Detect which cell encompasses the target text, then output its [x, y] center coordinate. 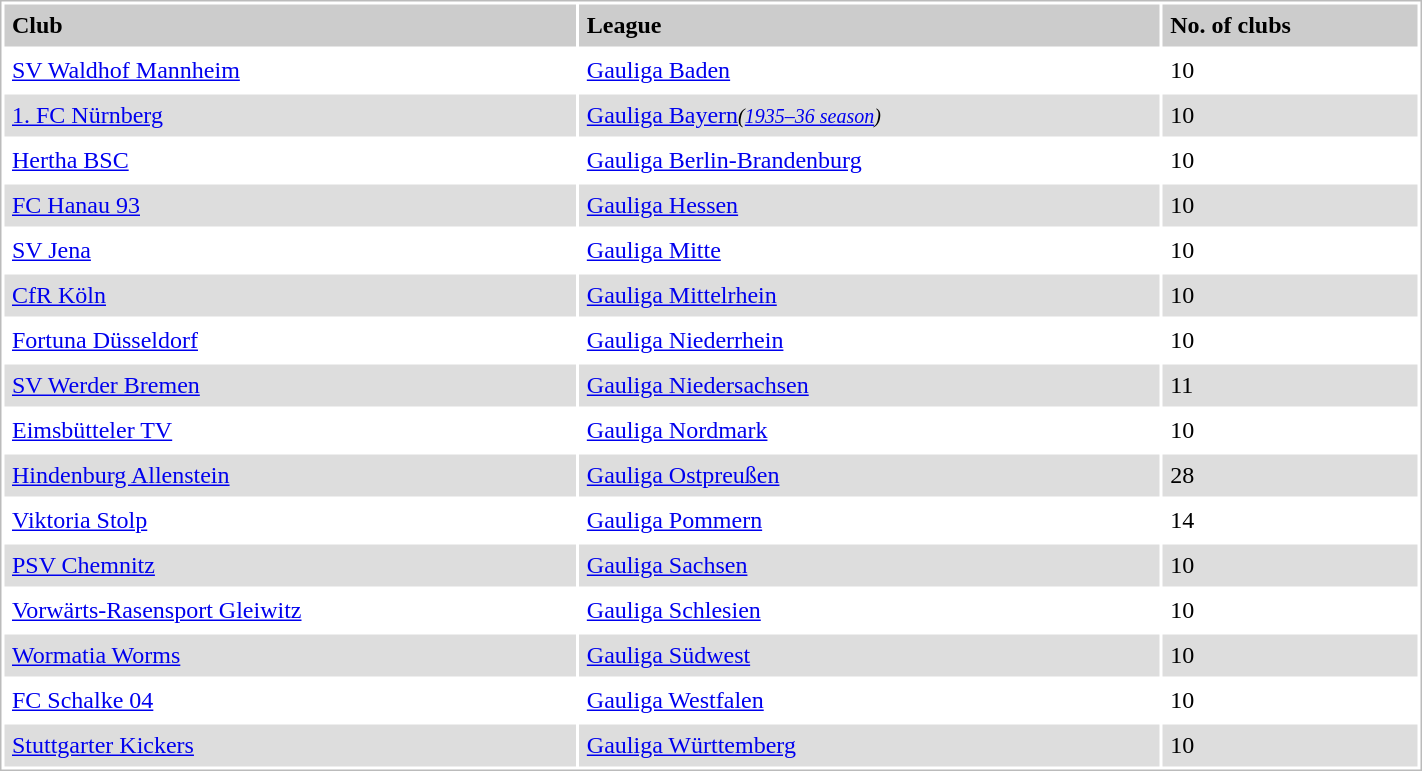
Gauliga Baden [869, 71]
Club [290, 25]
28 [1290, 475]
No. of clubs [1290, 25]
Wormatia Worms [290, 655]
Gauliga Südwest [869, 655]
Gauliga Berlin-Brandenburg [869, 161]
Hindenburg Allenstein [290, 475]
Viktoria Stolp [290, 521]
Gauliga Niedersachsen [869, 385]
SV Waldhof Mannheim [290, 71]
CfR Köln [290, 295]
Gauliga Mitte [869, 251]
Gauliga Mittelrhein [869, 295]
Gauliga Württemberg [869, 745]
Gauliga Ostpreußen [869, 475]
FC Hanau 93 [290, 205]
SV Jena [290, 251]
Hertha BSC [290, 161]
Gauliga Bayern(1935–36 season) [869, 115]
Gauliga Hessen [869, 205]
Stuttgarter Kickers [290, 745]
Gauliga Nordmark [869, 431]
Gauliga Westfalen [869, 701]
FC Schalke 04 [290, 701]
Gauliga Sachsen [869, 565]
Eimsbütteler TV [290, 431]
SV Werder Bremen [290, 385]
1. FC Nürnberg [290, 115]
Gauliga Schlesien [869, 611]
Gauliga Pommern [869, 521]
Gauliga Niederrhein [869, 341]
League [869, 25]
Vorwärts-Rasensport Gleiwitz [290, 611]
PSV Chemnitz [290, 565]
Fortuna Düsseldorf [290, 341]
11 [1290, 385]
14 [1290, 521]
